From the cell containing the given text, extract its center point as (X, Y) coordinate. 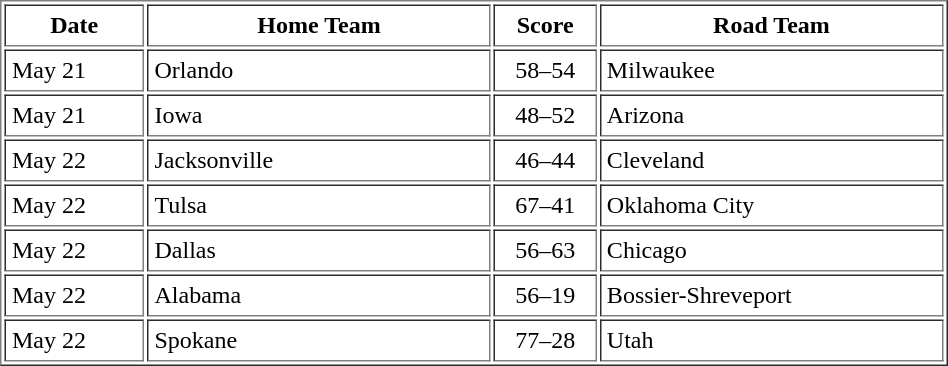
Milwaukee (771, 71)
Road Team (771, 25)
48–52 (545, 115)
Bossier-Shreveport (771, 295)
Chicago (771, 251)
Cleveland (771, 161)
Tulsa (319, 205)
Score (545, 25)
Jacksonville (319, 161)
Spokane (319, 341)
56–19 (545, 295)
Arizona (771, 115)
Alabama (319, 295)
77–28 (545, 341)
Iowa (319, 115)
Oklahoma City (771, 205)
Dallas (319, 251)
Date (74, 25)
Utah (771, 341)
58–54 (545, 71)
56–63 (545, 251)
46–44 (545, 161)
67–41 (545, 205)
Home Team (319, 25)
Orlando (319, 71)
